Detect which cell encompasses the target text, then output its (X, Y) center coordinate. 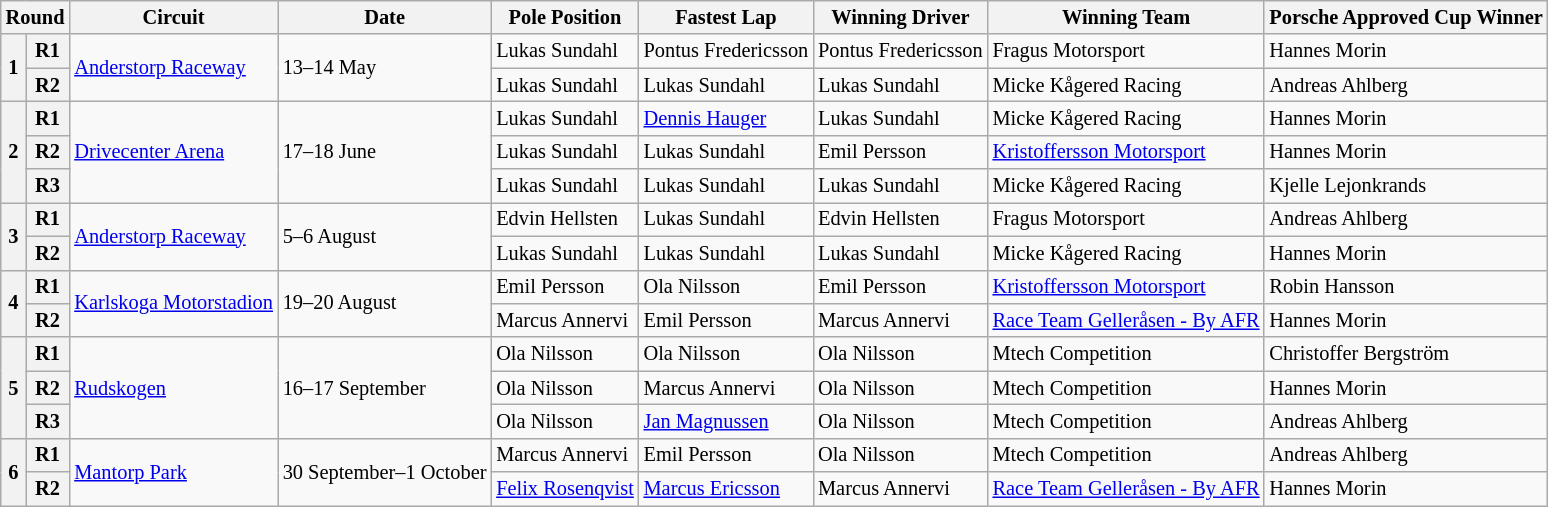
Round (36, 17)
Pole Position (564, 17)
Circuit (173, 17)
Robin Hansson (1406, 287)
Winning Team (1126, 17)
13–14 May (385, 68)
Drivecenter Arena (173, 152)
Porsche Approved Cup Winner (1406, 17)
1 (14, 68)
2 (14, 152)
6 (14, 472)
Rudskogen (173, 388)
Marcus Ericsson (726, 489)
4 (14, 304)
Jan Magnussen (726, 421)
Karlskoga Motorstadion (173, 304)
30 September–1 October (385, 472)
Dennis Hauger (726, 118)
19–20 August (385, 304)
Date (385, 17)
Mantorp Park (173, 472)
Kjelle Lejonkrands (1406, 186)
5–6 August (385, 236)
Winning Driver (900, 17)
Fastest Lap (726, 17)
16–17 September (385, 388)
5 (14, 388)
Christoffer Bergström (1406, 354)
Felix Rosenqvist (564, 489)
17–18 June (385, 152)
3 (14, 236)
